From the cell containing the given text, extract its center point as [X, Y] coordinate. 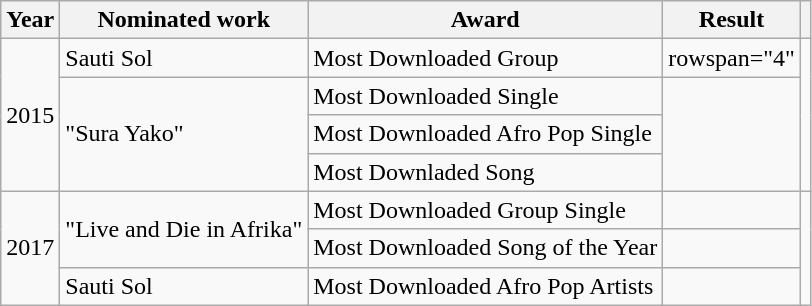
2017 [30, 248]
2015 [30, 115]
Most Downloaded Group [486, 58]
Most Downloaded Afro Pop Single [486, 134]
Most Downloaded Group Single [486, 210]
"Live and Die in Afrika" [184, 229]
Most Downloaded Single [486, 96]
Most Downloaded Song of the Year [486, 248]
rowspan="4" [732, 58]
Result [732, 20]
"Sura Yako" [184, 134]
Award [486, 20]
Year [30, 20]
Most Downladed Song [486, 172]
Nominated work [184, 20]
Most Downloaded Afro Pop Artists [486, 286]
